Extract the (X, Y) coordinate from the center of the cell holding the provided text.  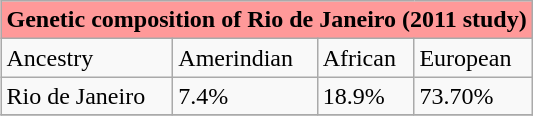
European (473, 58)
Amerindian (245, 58)
Ancestry (87, 58)
Rio de Janeiro (87, 96)
African (366, 58)
73.70% (473, 96)
18.9% (366, 96)
7.4% (245, 96)
Genetic composition of Rio de Janeiro (2011 study) (266, 20)
